Capture the cell that displays the provided text and extract its [x, y] central coordinate. 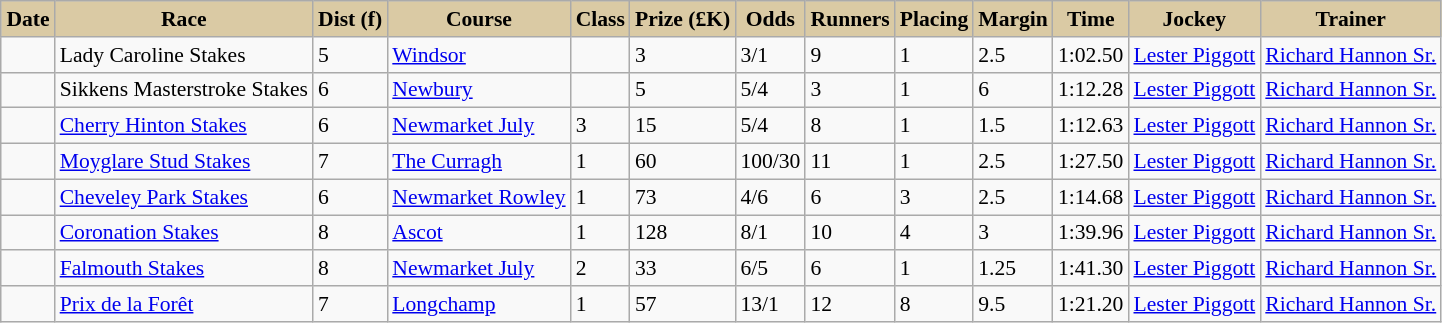
Race [184, 19]
1:27.50 [1090, 162]
1:41.30 [1090, 269]
Ascot [478, 233]
Date [28, 19]
Jockey [1194, 19]
Longchamp [478, 304]
60 [682, 162]
100/30 [770, 162]
Windsor [478, 55]
6/5 [770, 269]
The Curragh [478, 162]
4/6 [770, 197]
4 [934, 233]
Placing [934, 19]
Lady Caroline Stakes [184, 55]
33 [682, 269]
Newmarket Rowley [478, 197]
1:02.50 [1090, 55]
9.5 [1013, 304]
Runners [850, 19]
Course [478, 19]
1:39.96 [1090, 233]
Newbury [478, 90]
10 [850, 233]
3/1 [770, 55]
Margin [1013, 19]
Prix de la Forêt [184, 304]
Odds [770, 19]
8/1 [770, 233]
Falmouth Stakes [184, 269]
1:14.68 [1090, 197]
1:12.63 [1090, 126]
Trainer [1350, 19]
Moyglare Stud Stakes [184, 162]
Dist (f) [350, 19]
Cheveley Park Stakes [184, 197]
Time [1090, 19]
11 [850, 162]
1.25 [1013, 269]
1:12.28 [1090, 90]
15 [682, 126]
Cherry Hinton Stakes [184, 126]
1:21.20 [1090, 304]
Coronation Stakes [184, 233]
128 [682, 233]
2 [600, 269]
Prize (£K) [682, 19]
9 [850, 55]
1.5 [1013, 126]
13/1 [770, 304]
Sikkens Masterstroke Stakes [184, 90]
57 [682, 304]
12 [850, 304]
73 [682, 197]
Class [600, 19]
